From the cell containing the given text, extract its center point as (X, Y) coordinate. 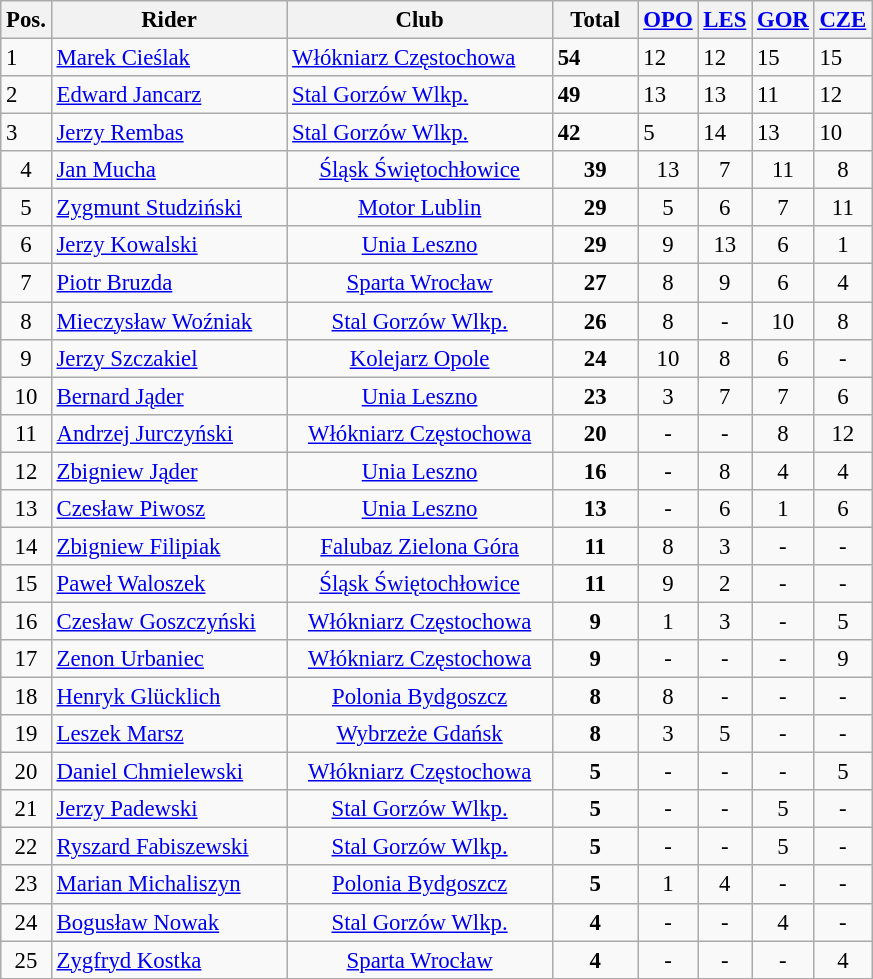
Kolejarz Opole (420, 358)
GOR (784, 20)
Czesław Goszczyński (169, 621)
22 (26, 847)
17 (26, 659)
49 (595, 95)
Bernard Jąder (169, 396)
Piotr Bruzda (169, 283)
18 (26, 697)
26 (595, 321)
Pos. (26, 20)
Jerzy Padewski (169, 809)
Marian Michaliszyn (169, 885)
CZE (842, 20)
Marek Cieślak (169, 58)
Jerzy Szczakiel (169, 358)
Motor Lublin (420, 208)
Czesław Piwosz (169, 509)
OPO (668, 20)
Jan Mucha (169, 170)
Jerzy Rembas (169, 133)
21 (26, 809)
Zenon Urbaniec (169, 659)
LES (725, 20)
Rider (169, 20)
Zygfryd Kostka (169, 960)
Zygmunt Studziński (169, 208)
Andrzej Jurczyński (169, 433)
Henryk Glücklich (169, 697)
27 (595, 283)
42 (595, 133)
Edward Jancarz (169, 95)
Club (420, 20)
19 (26, 734)
Bogusław Nowak (169, 922)
Falubaz Zielona Góra (420, 546)
Zbigniew Jąder (169, 471)
25 (26, 960)
54 (595, 58)
Jerzy Kowalski (169, 245)
Daniel Chmielewski (169, 772)
Zbigniew Filipiak (169, 546)
Total (595, 20)
39 (595, 170)
Leszek Marsz (169, 734)
Ryszard Fabiszewski (169, 847)
Paweł Waloszek (169, 584)
Wybrzeże Gdańsk (420, 734)
Mieczysław Woźniak (169, 321)
